Search for the cell housing the specified text and yield its [x, y] center coordinate. 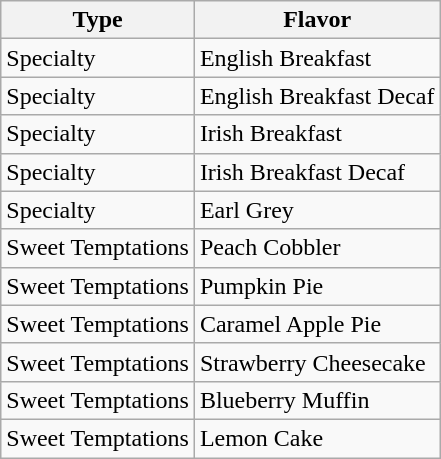
English Breakfast [317, 58]
Caramel Apple Pie [317, 324]
English Breakfast Decaf [317, 96]
Strawberry Cheesecake [317, 362]
Irish Breakfast Decaf [317, 172]
Lemon Cake [317, 438]
Peach Cobbler [317, 248]
Irish Breakfast [317, 134]
Earl Grey [317, 210]
Pumpkin Pie [317, 286]
Type [98, 20]
Blueberry Muffin [317, 400]
Flavor [317, 20]
